Identify which cell holds the provided text, then report its (x, y) central coordinate. 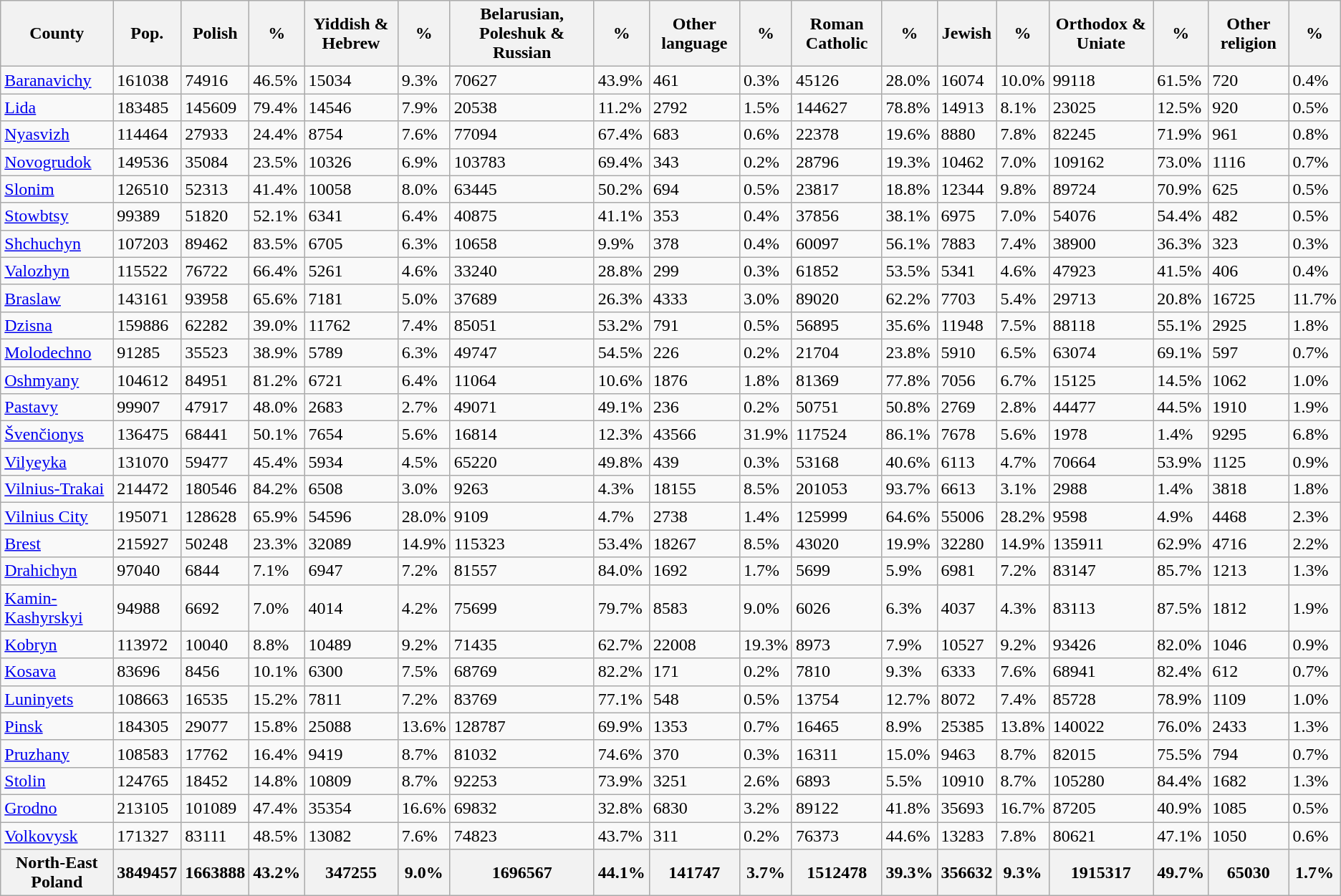
8973 (837, 645)
17762 (215, 753)
5699 (837, 571)
107203 (148, 244)
16311 (837, 753)
6.5% (1023, 352)
2.7% (424, 408)
1682 (1249, 781)
50.2% (622, 189)
65.6% (277, 298)
109162 (1101, 162)
356632 (967, 872)
19.9% (910, 544)
44477 (1101, 408)
53.4% (622, 544)
74.6% (622, 753)
215927 (148, 544)
68941 (1101, 672)
87.5% (1181, 607)
11.7% (1314, 298)
70664 (1101, 462)
48.0% (277, 408)
77.8% (910, 380)
Stowbtsy (57, 216)
53.9% (1181, 462)
61852 (837, 271)
46.5% (277, 80)
78.9% (1181, 699)
5261 (351, 271)
482 (1249, 216)
Volkovysk (57, 836)
10489 (351, 645)
Braslaw (57, 298)
439 (694, 462)
82.4% (1181, 672)
77.1% (622, 699)
31.9% (765, 435)
49747 (521, 352)
Other religion (1249, 34)
23817 (837, 189)
38900 (1101, 244)
41.1% (622, 216)
93.7% (910, 489)
81032 (521, 753)
68441 (215, 435)
353 (694, 216)
11064 (521, 380)
44.6% (910, 836)
33240 (521, 271)
1512478 (837, 872)
4014 (351, 607)
920 (1249, 107)
Polish (215, 34)
79.7% (622, 607)
69832 (521, 808)
40.9% (1181, 808)
4037 (967, 607)
55006 (967, 516)
62282 (215, 325)
54.5% (622, 352)
64.6% (910, 516)
12.5% (1181, 107)
15.8% (277, 726)
720 (1249, 80)
32280 (967, 544)
83.5% (277, 244)
Oshmyany (57, 380)
370 (694, 753)
92253 (521, 781)
6692 (215, 607)
236 (694, 408)
81557 (521, 571)
683 (694, 135)
23.3% (277, 544)
13754 (837, 699)
9598 (1101, 516)
1353 (694, 726)
10910 (967, 781)
0.8% (1314, 135)
1876 (694, 380)
184305 (148, 726)
61.5% (1181, 80)
Drahichyn (57, 571)
47.4% (277, 808)
5341 (967, 271)
67.4% (622, 135)
83696 (148, 672)
103783 (521, 162)
27933 (215, 135)
65.9% (277, 516)
18.8% (910, 189)
7.1% (277, 571)
183485 (148, 107)
76.0% (1181, 726)
5934 (351, 462)
50751 (837, 408)
961 (1249, 135)
15034 (351, 80)
1.5% (765, 107)
6026 (837, 607)
83113 (1101, 607)
47.1% (1181, 836)
Nyasvizh (57, 135)
41.4% (277, 189)
81369 (837, 380)
8.9% (910, 726)
43.7% (622, 836)
62.9% (1181, 544)
43.9% (622, 80)
49.7% (1181, 872)
9419 (351, 753)
Kobryn (57, 645)
16.4% (277, 753)
13.8% (1023, 726)
Pruzhany (57, 753)
50248 (215, 544)
39.0% (277, 325)
26.3% (622, 298)
5910 (967, 352)
Molodechno (57, 352)
41.8% (910, 808)
83769 (521, 699)
5.5% (910, 781)
22008 (694, 645)
1109 (1249, 699)
117524 (837, 435)
5.4% (1023, 298)
60097 (837, 244)
2.2% (1314, 544)
16465 (837, 726)
99118 (1101, 80)
597 (1249, 352)
Švenčionys (57, 435)
Dzisna (57, 325)
50.1% (277, 435)
612 (1249, 672)
38.9% (277, 352)
15125 (1101, 380)
12344 (967, 189)
8583 (694, 607)
38.1% (910, 216)
39.3% (910, 872)
144627 (837, 107)
128787 (521, 726)
68769 (521, 672)
49.1% (622, 408)
16535 (215, 699)
2769 (967, 408)
Pastavy (57, 408)
91285 (148, 352)
70.9% (1181, 189)
59477 (215, 462)
9109 (521, 516)
41.5% (1181, 271)
Baranavichy (57, 80)
108663 (148, 699)
2683 (351, 408)
10058 (351, 189)
63074 (1101, 352)
North-East Poland (57, 872)
6947 (351, 571)
625 (1249, 189)
99907 (148, 408)
406 (1249, 271)
1062 (1249, 380)
89020 (837, 298)
53.2% (622, 325)
55.1% (1181, 325)
18155 (694, 489)
7678 (967, 435)
8754 (351, 135)
128628 (215, 516)
66.4% (277, 271)
84.2% (277, 489)
378 (694, 244)
Pop. (148, 34)
8456 (215, 672)
311 (694, 836)
10.0% (1023, 80)
5.0% (424, 298)
65220 (521, 462)
7056 (967, 380)
3251 (694, 781)
Jewish (967, 34)
1116 (1249, 162)
4468 (1249, 516)
10.6% (622, 380)
16814 (521, 435)
4716 (1249, 544)
101089 (215, 808)
3849457 (148, 872)
7811 (351, 699)
195071 (148, 516)
25385 (967, 726)
Kamin-Kashyrskyi (57, 607)
Vilnius City (57, 516)
694 (694, 189)
13283 (967, 836)
56.1% (910, 244)
171 (694, 672)
85.7% (1181, 571)
1812 (1249, 607)
35523 (215, 352)
108583 (148, 753)
1692 (694, 571)
99389 (148, 216)
20.8% (1181, 298)
2988 (1101, 489)
6721 (351, 380)
7810 (837, 672)
6333 (967, 672)
3818 (1249, 489)
124765 (148, 781)
53168 (837, 462)
6341 (351, 216)
1213 (1249, 571)
10527 (967, 645)
113972 (148, 645)
Shchuchyn (57, 244)
97040 (148, 571)
6830 (694, 808)
89462 (215, 244)
52313 (215, 189)
21704 (837, 352)
3.7% (765, 872)
201053 (837, 489)
Valozhyn (57, 271)
114464 (148, 135)
45126 (837, 80)
89122 (837, 808)
299 (694, 271)
Vilyeyka (57, 462)
6.7% (1023, 380)
69.4% (622, 162)
Stolin (57, 781)
44.1% (622, 872)
14546 (351, 107)
35084 (215, 162)
2925 (1249, 325)
9.9% (622, 244)
93426 (1101, 645)
75.5% (1181, 753)
28.8% (622, 271)
37689 (521, 298)
69.1% (1181, 352)
78.8% (910, 107)
1125 (1249, 462)
10658 (521, 244)
52.1% (277, 216)
70627 (521, 80)
32089 (351, 544)
45.4% (277, 462)
1085 (1249, 808)
3.1% (1023, 489)
226 (694, 352)
347255 (351, 872)
50.8% (910, 408)
79.4% (277, 107)
44.5% (1181, 408)
75699 (521, 607)
63445 (521, 189)
65030 (1249, 872)
14913 (967, 107)
145609 (215, 107)
8.0% (424, 189)
143161 (148, 298)
89724 (1101, 189)
62.7% (622, 645)
49071 (521, 408)
69.9% (622, 726)
115522 (148, 271)
9263 (521, 489)
43566 (694, 435)
548 (694, 699)
1910 (1249, 408)
94988 (148, 607)
85728 (1101, 699)
6844 (215, 571)
180546 (215, 489)
1050 (1249, 836)
54.4% (1181, 216)
6893 (837, 781)
2433 (1249, 726)
74916 (215, 80)
40875 (521, 216)
131070 (148, 462)
84951 (215, 380)
28796 (837, 162)
Grodno (57, 808)
51820 (215, 216)
77094 (521, 135)
25088 (351, 726)
12.3% (622, 435)
Slonim (57, 189)
Yiddish & Hebrew (351, 34)
461 (694, 80)
6613 (967, 489)
16074 (967, 80)
343 (694, 162)
8072 (967, 699)
43.2% (277, 872)
7654 (351, 435)
Brest (57, 544)
9.8% (1023, 189)
214472 (148, 489)
7703 (967, 298)
76722 (215, 271)
9463 (967, 753)
Pinsk (57, 726)
4.2% (424, 607)
35354 (351, 808)
213105 (148, 808)
35.6% (910, 325)
10.1% (277, 672)
140022 (1101, 726)
81.2% (277, 380)
9295 (1249, 435)
71.9% (1181, 135)
82245 (1101, 135)
73.9% (622, 781)
7883 (967, 244)
54076 (1101, 216)
56895 (837, 325)
5.9% (910, 571)
74823 (521, 836)
82.0% (1181, 645)
4.9% (1181, 516)
136475 (148, 435)
82.2% (622, 672)
71435 (521, 645)
Kosava (57, 672)
8880 (967, 135)
2738 (694, 516)
83147 (1101, 571)
7181 (351, 298)
22378 (837, 135)
141747 (694, 872)
135911 (1101, 544)
Luninyets (57, 699)
62.2% (910, 298)
171327 (148, 836)
2.3% (1314, 516)
18452 (215, 781)
53.5% (910, 271)
2792 (694, 107)
Lida (57, 107)
Other language (694, 34)
47917 (215, 408)
15.2% (277, 699)
6705 (351, 244)
323 (1249, 244)
23.8% (910, 352)
83111 (215, 836)
5789 (351, 352)
15.0% (910, 753)
48.5% (277, 836)
11762 (351, 325)
6975 (967, 216)
54596 (351, 516)
Vilnius-Trakai (57, 489)
1663888 (215, 872)
6113 (967, 462)
76373 (837, 836)
1978 (1101, 435)
29077 (215, 726)
43020 (837, 544)
47923 (1101, 271)
37856 (837, 216)
8.1% (1023, 107)
11948 (967, 325)
115323 (521, 544)
6.8% (1314, 435)
159886 (148, 325)
82015 (1101, 753)
149536 (148, 162)
23025 (1101, 107)
6981 (967, 571)
35693 (967, 808)
88118 (1101, 325)
40.6% (910, 462)
125999 (837, 516)
2.6% (765, 781)
85051 (521, 325)
6.9% (424, 162)
10326 (351, 162)
Orthodox & Uniate (1101, 34)
County (57, 34)
14.5% (1181, 380)
8.8% (277, 645)
6300 (351, 672)
23.5% (277, 162)
791 (694, 325)
20538 (521, 107)
13082 (351, 836)
1915317 (1101, 872)
29713 (1101, 298)
49.8% (622, 462)
4333 (694, 298)
28.2% (1023, 516)
16725 (1249, 298)
1046 (1249, 645)
80621 (1101, 836)
12.7% (910, 699)
3.2% (765, 808)
11.2% (622, 107)
2.8% (1023, 408)
10040 (215, 645)
6508 (351, 489)
104612 (148, 380)
16.6% (424, 808)
13.6% (424, 726)
794 (1249, 753)
24.4% (277, 135)
Belarusian, Poleshuk & Russian (521, 34)
161038 (148, 80)
16.7% (1023, 808)
10462 (967, 162)
73.0% (1181, 162)
86.1% (910, 435)
93958 (215, 298)
36.3% (1181, 244)
Roman Catholic (837, 34)
126510 (148, 189)
18267 (694, 544)
87205 (1101, 808)
10809 (351, 781)
14.8% (277, 781)
19.6% (910, 135)
84.4% (1181, 781)
84.0% (622, 571)
32.8% (622, 808)
1696567 (521, 872)
Novogrudok (57, 162)
105280 (1101, 781)
4.5% (424, 462)
